From the cell containing the given text, extract its center point as [x, y] coordinate. 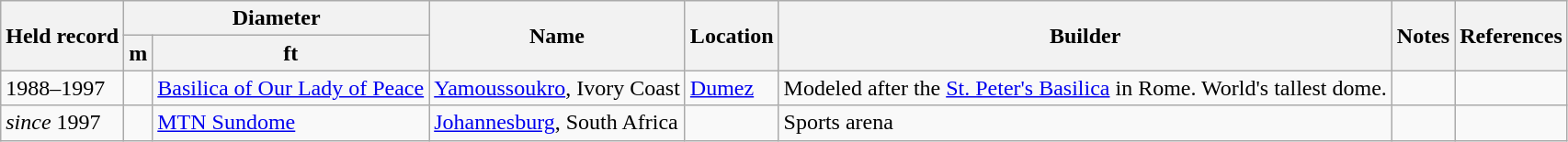
1988–1997 [62, 88]
Johannesburg, South Africa [557, 123]
Location [732, 36]
Dumez [732, 88]
Basilica of Our Lady of Peace [290, 88]
MTN Sundome [290, 123]
Held record [62, 36]
m [138, 53]
Builder [1085, 36]
ft [290, 53]
Name [557, 36]
Diameter [277, 18]
since 1997 [62, 123]
Yamoussoukro, Ivory Coast [557, 88]
References [1511, 36]
Notes [1423, 36]
Sports arena [1085, 123]
Modeled after the St. Peter's Basilica in Rome. World's tallest dome. [1085, 88]
